Pinpoint the cell where the given text exists, returning its (X, Y) midpoint coordinate. 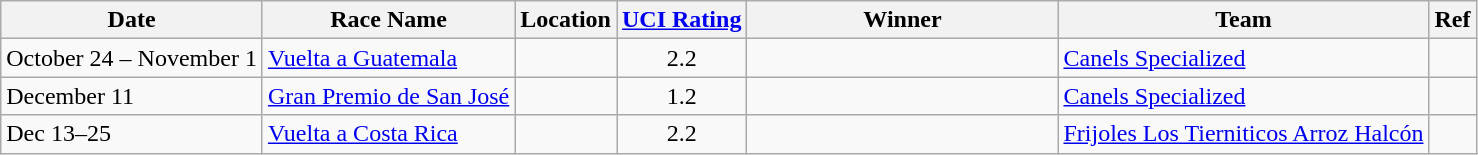
Winner (902, 20)
Frijoles Los Tierniticos Arroz Halcón (1244, 134)
1.2 (681, 96)
December 11 (132, 96)
Race Name (388, 20)
Team (1244, 20)
Dec 13–25 (132, 134)
Gran Premio de San José (388, 96)
October 24 – November 1 (132, 58)
UCI Rating (681, 20)
Ref (1452, 20)
Date (132, 20)
Vuelta a Costa Rica (388, 134)
Vuelta a Guatemala (388, 58)
Location (566, 20)
